Return [X, Y] of the center of cell containing provided text 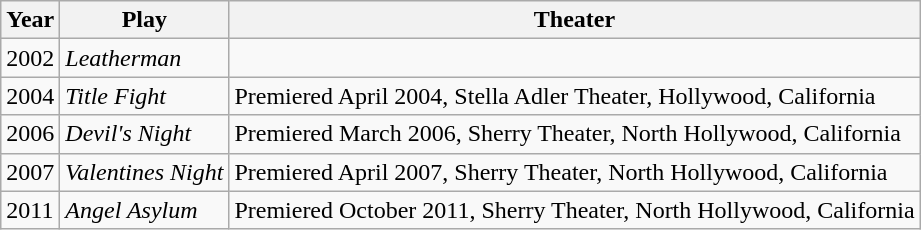
Year [30, 20]
Angel Asylum [144, 210]
Premiered March 2006, Sherry Theater, North Hollywood, California [574, 134]
2004 [30, 96]
Title Fight [144, 96]
Premiered October 2011, Sherry Theater, North Hollywood, California [574, 210]
Valentines Night [144, 172]
2006 [30, 134]
Premiered April 2004, Stella Adler Theater, Hollywood, California [574, 96]
Theater [574, 20]
Devil's Night [144, 134]
2007 [30, 172]
2002 [30, 58]
Leatherman [144, 58]
Play [144, 20]
2011 [30, 210]
Premiered April 2007, Sherry Theater, North Hollywood, California [574, 172]
